Provide the [x, y] coordinate of the cell's center where the given text is located.  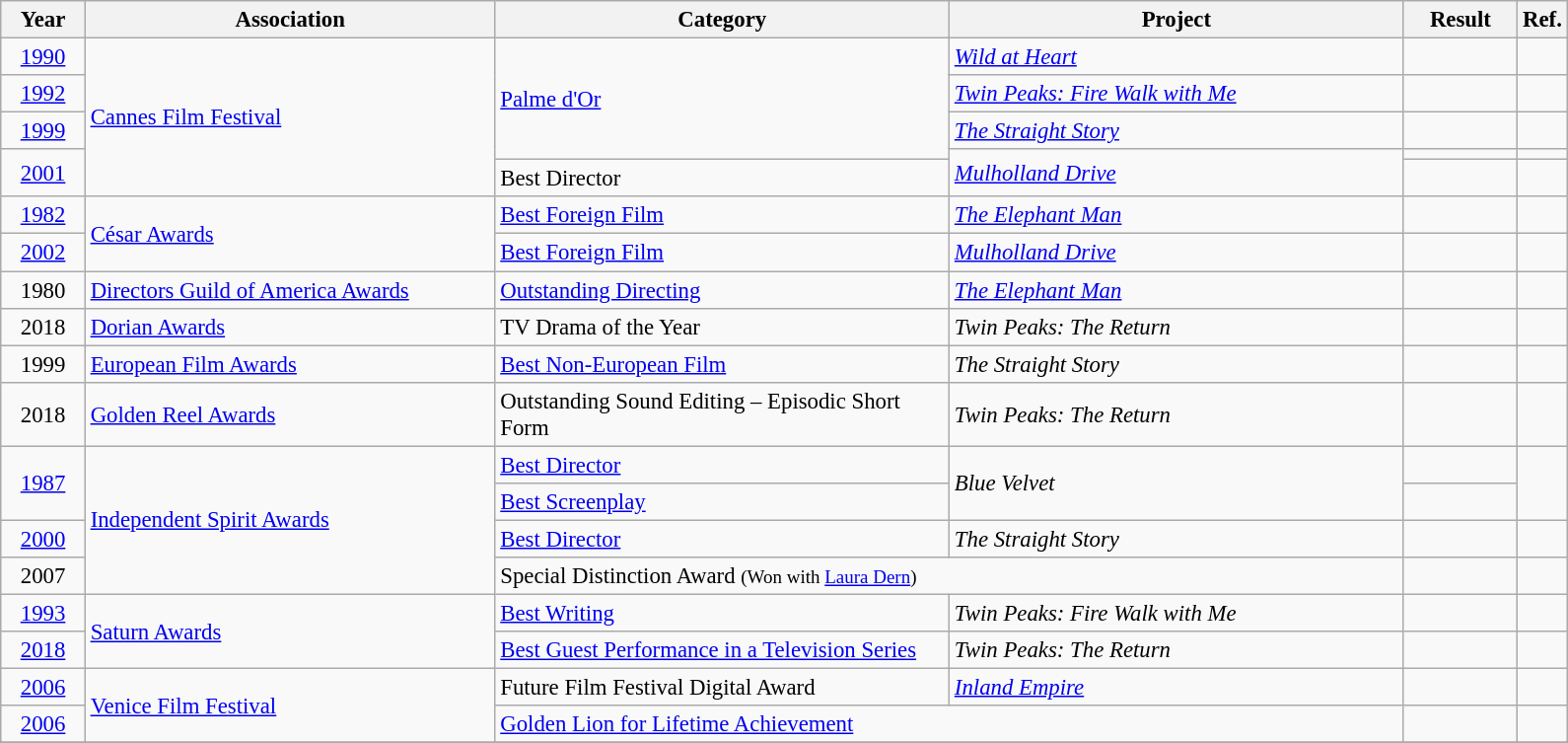
Result [1461, 20]
Year [43, 20]
2002 [43, 253]
Project [1177, 20]
Saturn Awards [290, 632]
Dorian Awards [290, 327]
César Awards [290, 235]
1993 [43, 613]
Wild at Heart [1177, 57]
1990 [43, 57]
1980 [43, 290]
Directors Guild of America Awards [290, 290]
Special Distinction Award (Won with Laura Dern) [949, 576]
2000 [43, 539]
Blue Velvet [1177, 483]
1992 [43, 94]
2001 [43, 173]
Ref. [1542, 20]
Best Non-European Film [722, 364]
Outstanding Sound Editing – Episodic Short Form [722, 414]
Golden Reel Awards [290, 414]
Association [290, 20]
Future Film Festival Digital Award [722, 688]
Outstanding Directing [722, 290]
Best Writing [722, 613]
Golden Lion for Lifetime Achievement [949, 724]
Palme d'Or [722, 99]
Independent Spirit Awards [290, 520]
2007 [43, 576]
TV Drama of the Year [722, 327]
Inland Empire [1177, 688]
1982 [43, 216]
Best Guest Performance in a Television Series [722, 650]
Venice Film Festival [290, 706]
1987 [43, 483]
European Film Awards [290, 364]
Cannes Film Festival [290, 118]
Category [722, 20]
Best Screenplay [722, 502]
